Locate the cell with the specified text and output its (X, Y) center coordinate. 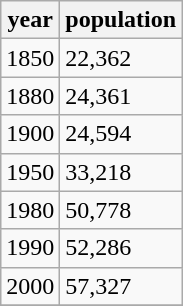
50,778 (121, 210)
57,327 (121, 286)
1950 (30, 172)
2000 (30, 286)
1850 (30, 58)
1880 (30, 96)
1990 (30, 248)
33,218 (121, 172)
24,361 (121, 96)
1980 (30, 210)
22,362 (121, 58)
1900 (30, 134)
population (121, 20)
24,594 (121, 134)
52,286 (121, 248)
year (30, 20)
